Find where the given text appears and provide that cell's center as [x, y] coordinate. 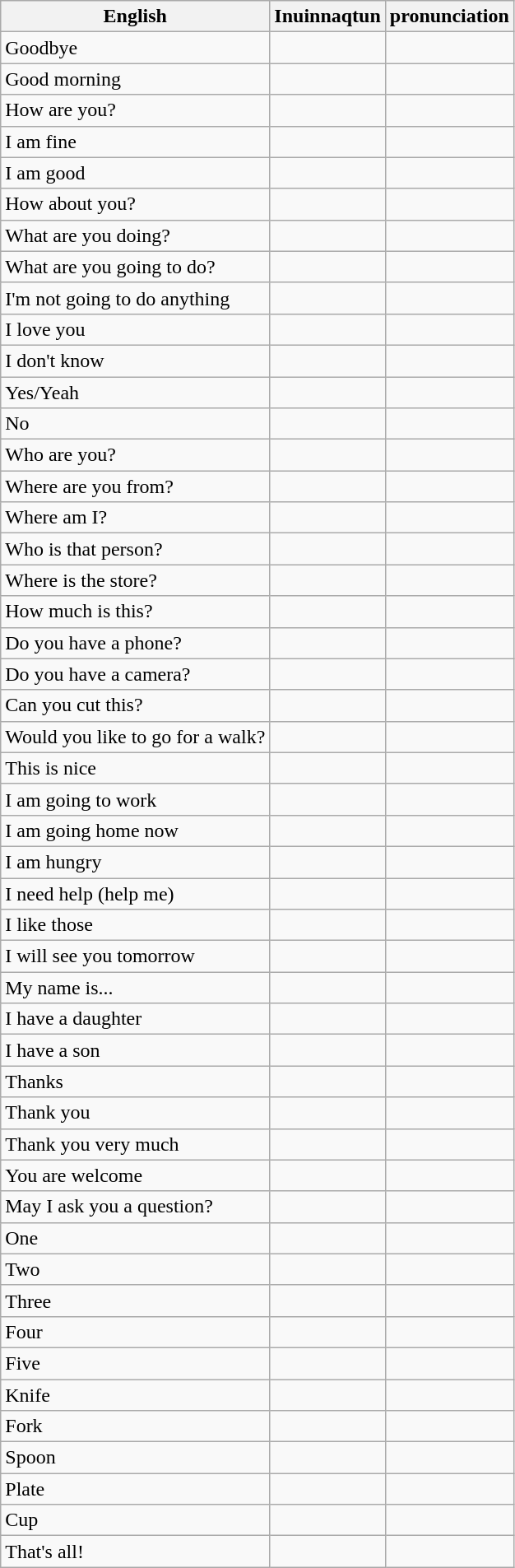
Knife [135, 1395]
I love you [135, 329]
You are welcome [135, 1175]
I am going to work [135, 799]
I don't know [135, 361]
Do you have a phone? [135, 643]
Three [135, 1300]
Spoon [135, 1458]
My name is... [135, 988]
That's all! [135, 1552]
pronunciation [449, 16]
English [135, 16]
Goodbye [135, 48]
Two [135, 1269]
This is nice [135, 768]
What are you doing? [135, 235]
Yes/Yeah [135, 393]
Thank you [135, 1113]
Who are you? [135, 455]
Plate [135, 1489]
Cup [135, 1520]
How much is this? [135, 612]
Can you cut this? [135, 705]
I have a daughter [135, 1019]
How about you? [135, 204]
Good morning [135, 79]
Do you have a camera? [135, 674]
May I ask you a question? [135, 1207]
I like those [135, 925]
I am fine [135, 142]
Thanks [135, 1082]
Thank you very much [135, 1144]
Fork [135, 1426]
I am good [135, 173]
What are you going to do? [135, 267]
Five [135, 1363]
I will see you tomorrow [135, 956]
Would you like to go for a walk? [135, 737]
No [135, 424]
Where am I? [135, 518]
Who is that person? [135, 549]
One [135, 1238]
Inuinnaqtun [327, 16]
I'm not going to do anything [135, 298]
I am going home now [135, 831]
How are you? [135, 110]
Where are you from? [135, 486]
Four [135, 1332]
I need help (help me) [135, 893]
I am hungry [135, 862]
I have a son [135, 1050]
Where is the store? [135, 580]
